From the cell containing the given text, extract its center point as (x, y) coordinate. 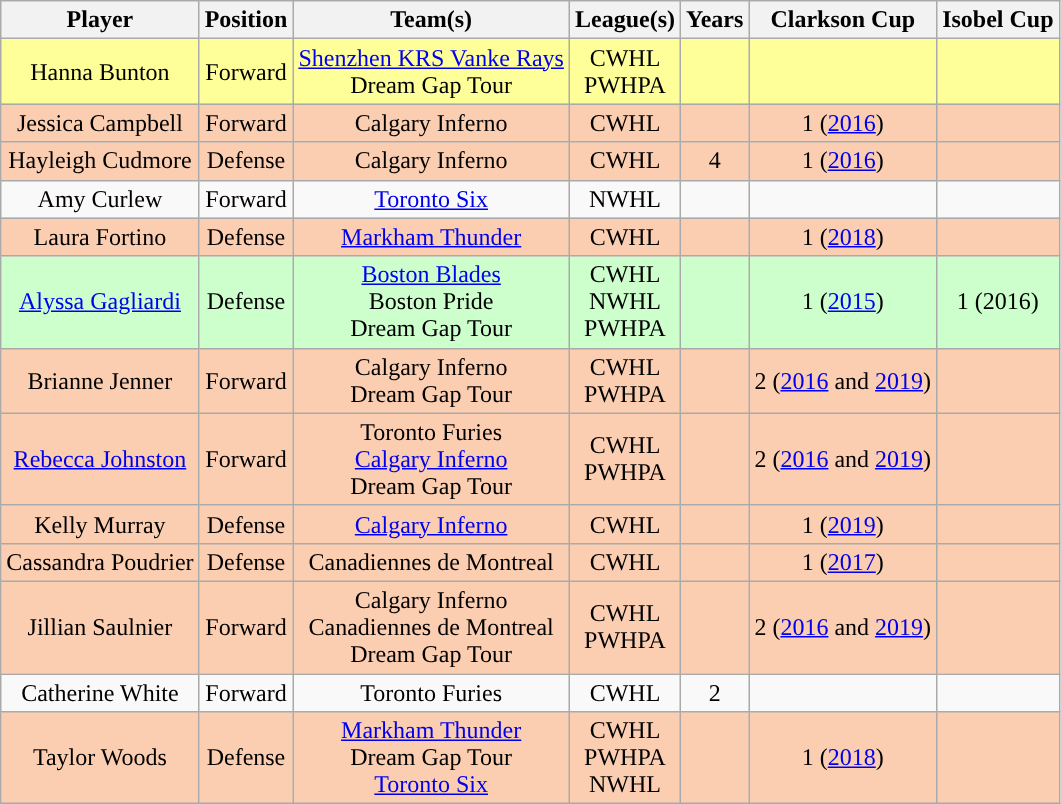
CWHLPWHPANWHL (624, 758)
Isobel Cup (998, 20)
Hanna Bunton (100, 72)
Clarkson Cup (843, 20)
Player (100, 20)
Calgary InfernoCanadiennes de MontrealDream Gap Tour (432, 627)
League(s) (624, 20)
Jillian Saulnier (100, 627)
Markham Thunder (432, 237)
Team(s) (432, 20)
4 (715, 161)
Toronto Six (432, 199)
Catherine White (100, 693)
Hayleigh Cudmore (100, 161)
Calgary InfernoDream Gap Tour (432, 380)
1 (2015) (843, 302)
Years (715, 20)
Jessica Campbell (100, 123)
Alyssa Gagliardi (100, 302)
Position (246, 20)
1 (2019) (843, 524)
Markham ThunderDream Gap TourToronto Six (432, 758)
Amy Curlew (100, 199)
Taylor Woods (100, 758)
Brianne Jenner (100, 380)
NWHL (624, 199)
Cassandra Poudrier (100, 562)
Kelly Murray (100, 524)
CWHLNWHLPWHPA (624, 302)
1 (2017) (843, 562)
Laura Fortino (100, 237)
Shenzhen KRS Vanke RaysDream Gap Tour (432, 72)
Boston BladesBoston PrideDream Gap Tour (432, 302)
Canadiennes de Montreal (432, 562)
Toronto Furies (432, 693)
Toronto FuriesCalgary InfernoDream Gap Tour (432, 459)
Rebecca Johnston (100, 459)
2 (715, 693)
